Return the (x, y) coordinate for the center point of the cell that contains the specified text.  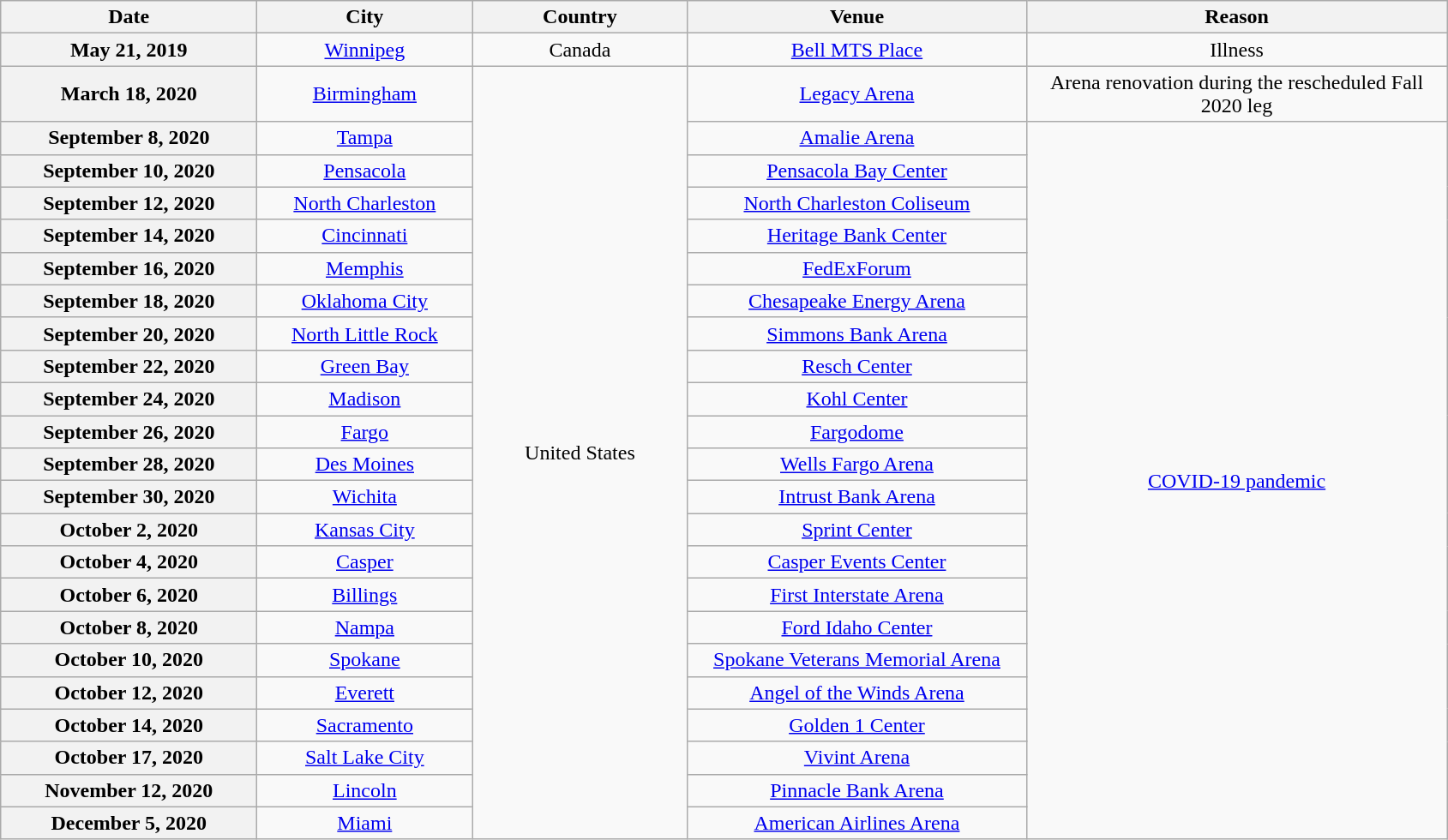
Everett (365, 693)
September 18, 2020 (129, 301)
Legacy Arena (857, 94)
Spokane Veterans Memorial Arena (857, 660)
October 6, 2020 (129, 595)
Fargo (365, 431)
Madison (365, 399)
September 26, 2020 (129, 431)
September 12, 2020 (129, 203)
First Interstate Arena (857, 595)
May 21, 2019 (129, 50)
Sacramento (365, 725)
September 22, 2020 (129, 366)
American Airlines Arena (857, 823)
Miami (365, 823)
November 12, 2020 (129, 790)
Date (129, 17)
September 10, 2020 (129, 171)
October 17, 2020 (129, 758)
Pensacola (365, 171)
Golden 1 Center (857, 725)
Pinnacle Bank Arena (857, 790)
Country (580, 17)
Bell MTS Place (857, 50)
Memphis (365, 268)
Tampa (365, 138)
Vivint Arena (857, 758)
Wichita (365, 497)
Cincinnati (365, 236)
Resch Center (857, 366)
Pensacola Bay Center (857, 171)
September 28, 2020 (129, 465)
March 18, 2020 (129, 94)
North Charleston Coliseum (857, 203)
Wells Fargo Arena (857, 465)
Spokane (365, 660)
Salt Lake City (365, 758)
COVID-19 pandemic (1236, 480)
September 20, 2020 (129, 333)
Venue (857, 17)
City (365, 17)
September 8, 2020 (129, 138)
Ford Idaho Center (857, 627)
Kohl Center (857, 399)
Birmingham (365, 94)
Kansas City (365, 530)
North Little Rock (365, 333)
Intrust Bank Arena (857, 497)
October 14, 2020 (129, 725)
North Charleston (365, 203)
Simmons Bank Arena (857, 333)
Reason (1236, 17)
Winnipeg (365, 50)
Heritage Bank Center (857, 236)
December 5, 2020 (129, 823)
Billings (365, 595)
Sprint Center (857, 530)
October 2, 2020 (129, 530)
Oklahoma City (365, 301)
Angel of the Winds Arena (857, 693)
Nampa (365, 627)
FedExForum (857, 268)
October 8, 2020 (129, 627)
Chesapeake Energy Arena (857, 301)
September 24, 2020 (129, 399)
September 30, 2020 (129, 497)
United States (580, 453)
Green Bay (365, 366)
October 4, 2020 (129, 562)
Canada (580, 50)
Lincoln (365, 790)
Casper Events Center (857, 562)
Fargodome (857, 431)
Casper (365, 562)
September 16, 2020 (129, 268)
October 12, 2020 (129, 693)
September 14, 2020 (129, 236)
Des Moines (365, 465)
Illness (1236, 50)
Amalie Arena (857, 138)
Arena renovation during the rescheduled Fall 2020 leg (1236, 94)
October 10, 2020 (129, 660)
